Extract the (X, Y) coordinate from the center of the cell holding the provided text.  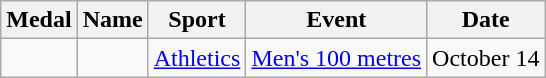
Name (112, 20)
Event (336, 20)
Men's 100 metres (336, 58)
Sport (197, 20)
October 14 (486, 58)
Athletics (197, 58)
Medal (39, 20)
Date (486, 20)
